Locate the cell with the specified text and output its (X, Y) center coordinate. 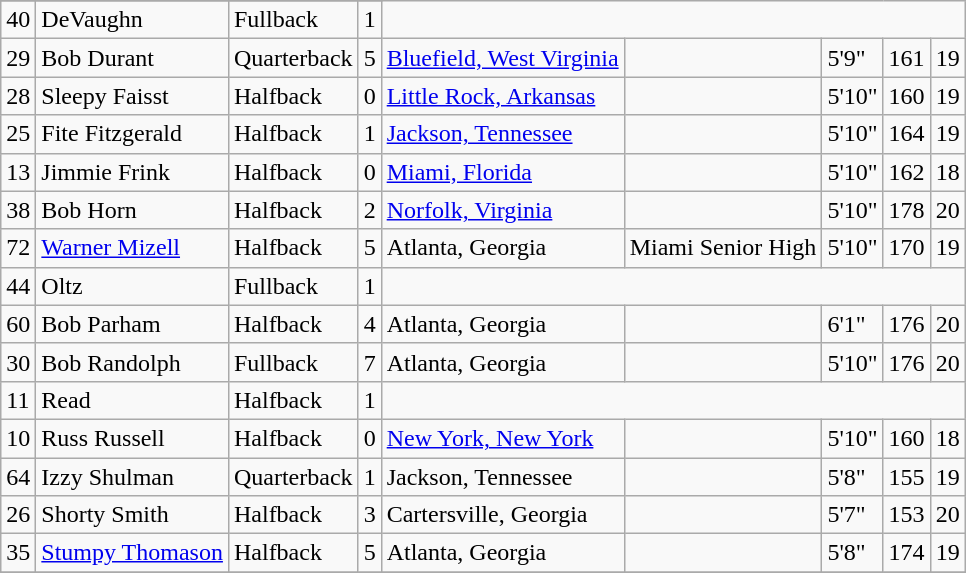
Warner Mizell (132, 248)
178 (906, 210)
Jimmie Frink (132, 172)
25 (18, 134)
153 (906, 515)
26 (18, 515)
40 (18, 20)
Miami Senior High (723, 248)
38 (18, 210)
155 (906, 477)
3 (370, 515)
New York, New York (502, 438)
Bob Parham (132, 324)
162 (906, 172)
DeVaughn (132, 20)
Bob Horn (132, 210)
44 (18, 286)
161 (906, 58)
Fite Fitzgerald (132, 134)
Bob Randolph (132, 362)
35 (18, 553)
5'9" (852, 58)
Cartersville, Georgia (502, 515)
64 (18, 477)
170 (906, 248)
Stumpy Thomason (132, 553)
Read (132, 400)
72 (18, 248)
Bob Durant (132, 58)
2 (370, 210)
29 (18, 58)
28 (18, 96)
4 (370, 324)
Bluefield, West Virginia (502, 58)
11 (18, 400)
Norfolk, Virginia (502, 210)
174 (906, 553)
13 (18, 172)
7 (370, 362)
30 (18, 362)
Oltz (132, 286)
Russ Russell (132, 438)
164 (906, 134)
Little Rock, Arkansas (502, 96)
Izzy Shulman (132, 477)
Sleepy Faisst (132, 96)
60 (18, 324)
Shorty Smith (132, 515)
6'1" (852, 324)
Miami, Florida (502, 172)
10 (18, 438)
5'7" (852, 515)
